Return (x, y) of the center of cell containing provided text 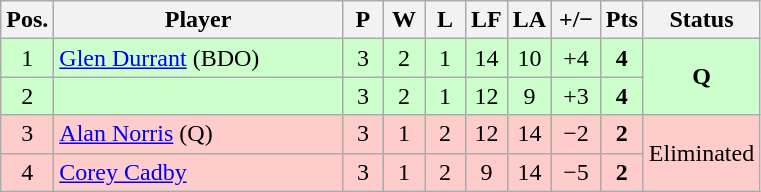
10 (529, 58)
Eliminated (701, 153)
Pts (622, 20)
Pos. (28, 20)
Player (198, 20)
LA (529, 20)
LF (487, 20)
Alan Norris (Q) (198, 134)
Corey Cadby (198, 172)
−5 (576, 172)
L (444, 20)
W (404, 20)
−2 (576, 134)
Status (701, 20)
Glen Durrant (BDO) (198, 58)
+4 (576, 58)
Q (701, 77)
+/− (576, 20)
+3 (576, 96)
P (362, 20)
